Extract the [x, y] coordinate from the center of the cell holding the provided text.  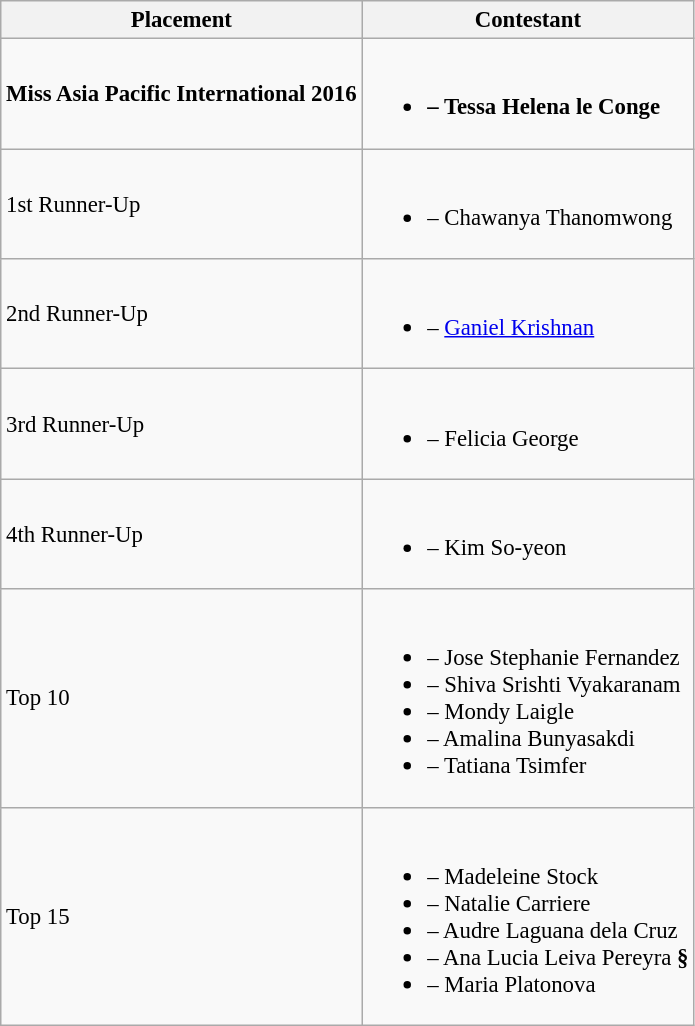
Contestant [528, 20]
– Madeleine Stock – Natalie Carriere – Audre Laguana dela Cruz – Ana Lucia Leiva Pereyra § – Maria Platonova [528, 916]
– Chawanya Thanomwong [528, 204]
Top 10 [182, 698]
– Felicia George [528, 424]
– Jose Stephanie Fernandez – Shiva Srishti Vyakaranam – Mondy Laigle – Amalina Bunyasakdi – Tatiana Tsimfer [528, 698]
Placement [182, 20]
4th Runner-Up [182, 534]
2nd Runner-Up [182, 314]
3rd Runner-Up [182, 424]
1st Runner-Up [182, 204]
Top 15 [182, 916]
– Kim So-yeon [528, 534]
– Ganiel Krishnan [528, 314]
– Tessa Helena le Conge [528, 94]
Miss Asia Pacific International 2016 [182, 94]
